Detect which cell encompasses the target text, then output its [x, y] center coordinate. 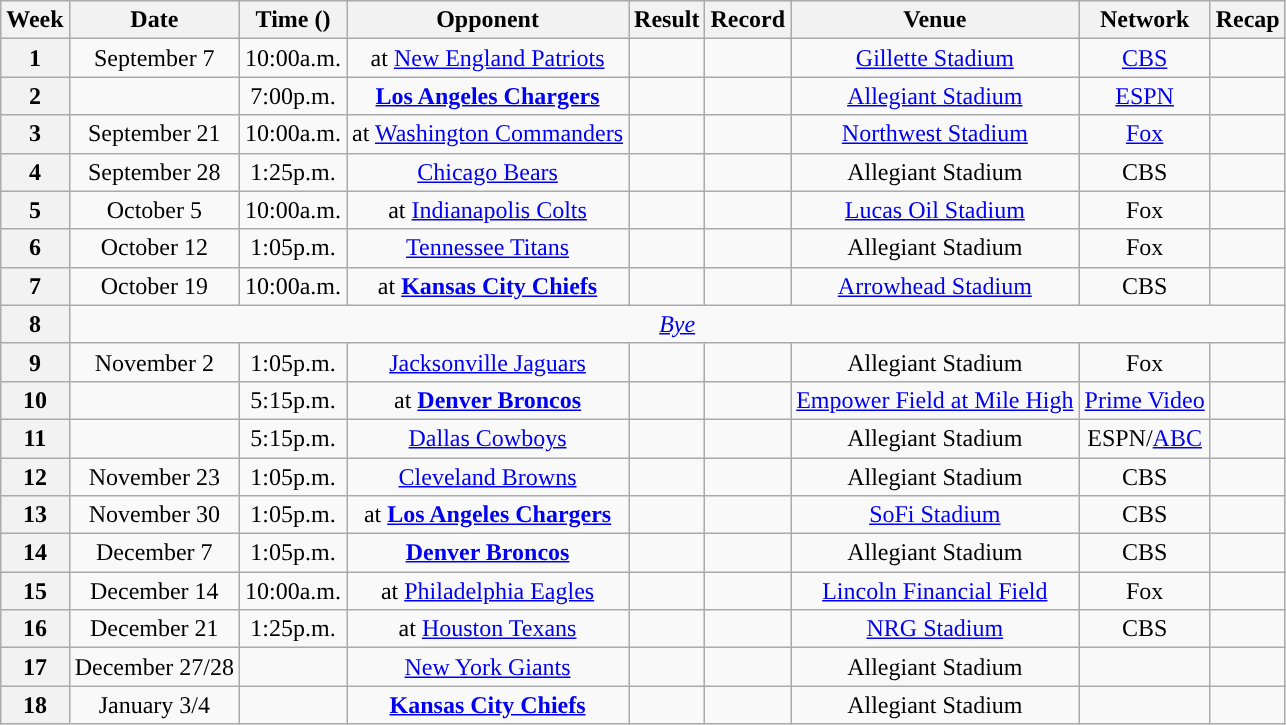
Week [35, 20]
September 7 [154, 58]
Opponent [488, 20]
Kansas City Chiefs [488, 705]
9 [35, 362]
New York Giants [488, 667]
September 21 [154, 134]
Time () [292, 20]
Date [154, 20]
at Philadelphia Eagles [488, 591]
NRG Stadium [935, 629]
Prime Video [1144, 400]
October 5 [154, 210]
1 [35, 58]
13 [35, 515]
at Indianapolis Colts [488, 210]
15 [35, 591]
November 23 [154, 477]
Denver Broncos [488, 553]
Dallas Cowboys [488, 438]
Recap [1248, 20]
18 [35, 705]
Record [748, 20]
12 [35, 477]
November 2 [154, 362]
October 19 [154, 286]
11 [35, 438]
14 [35, 553]
2 [35, 96]
Venue [935, 20]
8 [35, 324]
SoFi Stadium [935, 515]
Network [1144, 20]
Bye [677, 324]
ESPN [1144, 96]
17 [35, 667]
Arrowhead Stadium [935, 286]
December 7 [154, 553]
6 [35, 248]
3 [35, 134]
December 21 [154, 629]
Empower Field at Mile High [935, 400]
November 30 [154, 515]
Los Angeles Chargers [488, 96]
5 [35, 210]
ESPN/ABC [1144, 438]
September 28 [154, 172]
Northwest Stadium [935, 134]
Lincoln Financial Field [935, 591]
at Denver Broncos [488, 400]
October 12 [154, 248]
at Washington Commanders [488, 134]
December 14 [154, 591]
Gillette Stadium [935, 58]
December 27/28 [154, 667]
Cleveland Browns [488, 477]
7:00p.m. [292, 96]
at New England Patriots [488, 58]
Result [667, 20]
16 [35, 629]
10 [35, 400]
January 3/4 [154, 705]
4 [35, 172]
at Los Angeles Chargers [488, 515]
Lucas Oil Stadium [935, 210]
at Houston Texans [488, 629]
7 [35, 286]
at Kansas City Chiefs [488, 286]
Tennessee Titans [488, 248]
Chicago Bears [488, 172]
Jacksonville Jaguars [488, 362]
